Provide the [X, Y] coordinate of the cell's center where the given text is located.  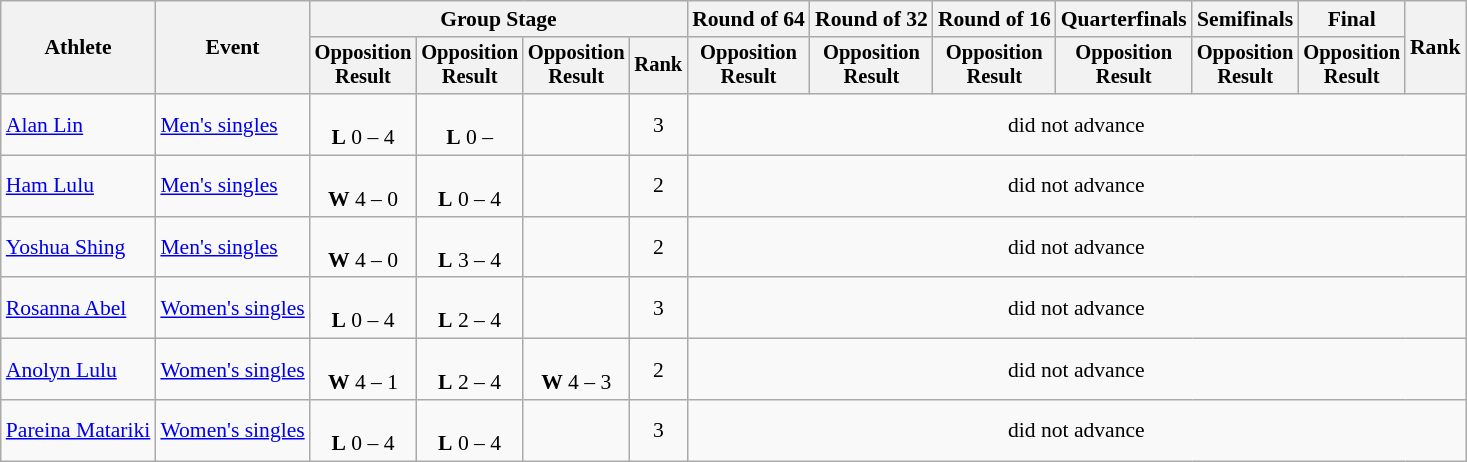
Athlete [78, 48]
Alan Lin [78, 124]
L 3 – 4 [470, 248]
Yoshua Shing [78, 248]
Event [232, 48]
W 4 – 1 [364, 370]
Pareina Matariki [78, 430]
L 0 – [470, 124]
Round of 32 [872, 19]
Round of 64 [748, 19]
Quarterfinals [1124, 19]
Anolyn Lulu [78, 370]
Ham Lulu [78, 186]
Rosanna Abel [78, 308]
Semifinals [1246, 19]
Final [1352, 19]
W 4 – 3 [576, 370]
Group Stage [498, 19]
Round of 16 [994, 19]
